Detect which cell encompasses the target text, then output its (X, Y) center coordinate. 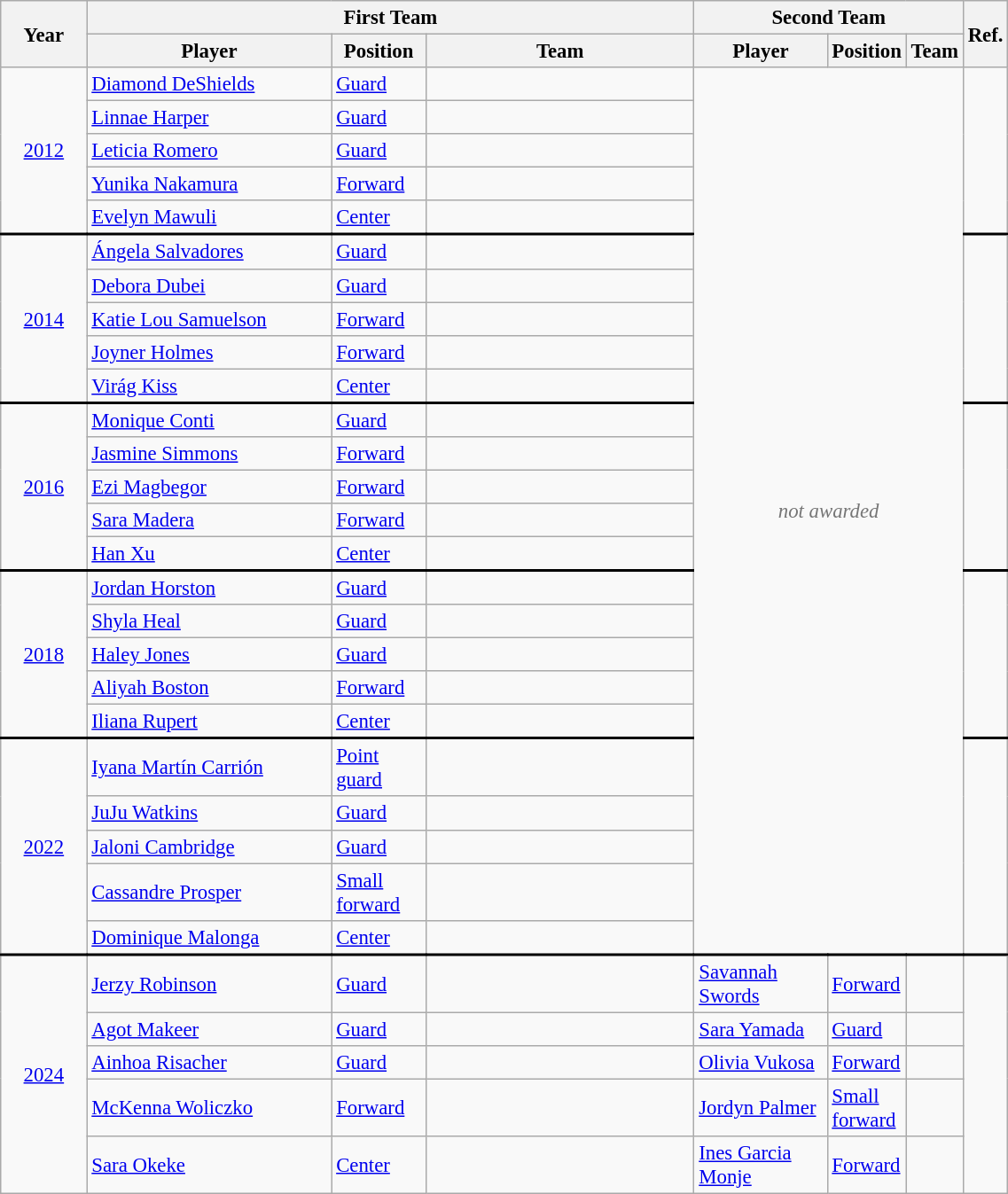
Agot Makeer (209, 1029)
Linnae Harper (209, 118)
Jordan Horston (209, 588)
Savannah Swords (761, 984)
2014 (44, 319)
2012 (44, 151)
Aliyah Boston (209, 688)
JuJu Watkins (209, 814)
Ainhoa Risacher (209, 1063)
Han Xu (209, 553)
2018 (44, 654)
Sara Madera (209, 520)
Ángela Salvadores (209, 252)
First Team (390, 18)
Haley Jones (209, 655)
Sara Yamada (761, 1029)
not awarded (828, 511)
2016 (44, 486)
Olivia Vukosa (761, 1063)
Joyner Holmes (209, 352)
Yunika Nakamura (209, 184)
Diamond DeShields (209, 84)
Virág Kiss (209, 386)
Iyana Martín Carrión (209, 768)
Dominique Malonga (209, 937)
Monique Conti (209, 419)
Ines Garcia Monje (761, 1165)
Year (44, 34)
Evelyn Mawuli (209, 217)
Second Team (828, 18)
Ref. (986, 34)
2024 (44, 1074)
Point guard (379, 768)
Jasmine Simmons (209, 454)
Iliana Rupert (209, 722)
Jerzy Robinson (209, 984)
Shyla Heal (209, 621)
Katie Lou Samuelson (209, 319)
Sara Okeke (209, 1165)
McKenna Woliczko (209, 1108)
Cassandre Prosper (209, 892)
Jordyn Palmer (761, 1108)
2022 (44, 846)
Jaloni Cambridge (209, 847)
Debora Dubei (209, 285)
Leticia Romero (209, 151)
Ezi Magbegor (209, 487)
